Extract the (x, y) coordinate from the center of the cell holding the provided text.  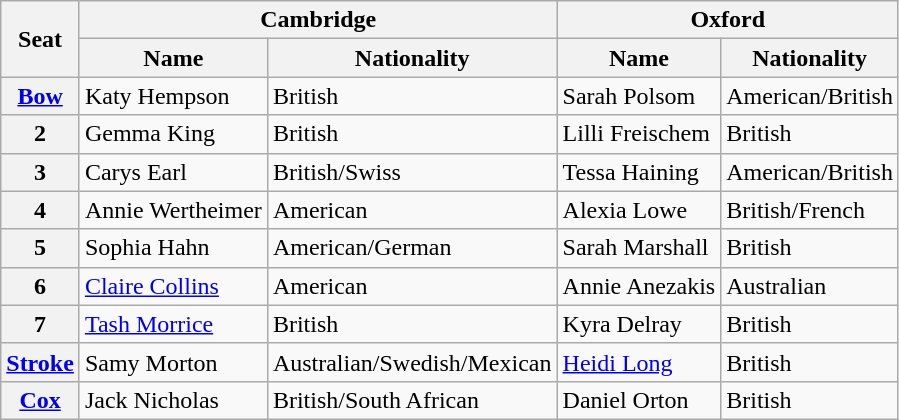
British/Swiss (412, 172)
5 (40, 248)
Stroke (40, 362)
Sophia Hahn (173, 248)
Annie Wertheimer (173, 210)
British/French (810, 210)
4 (40, 210)
Tash Morrice (173, 324)
Cambridge (318, 20)
Gemma King (173, 134)
British/South African (412, 400)
Carys Earl (173, 172)
6 (40, 286)
3 (40, 172)
7 (40, 324)
Sarah Marshall (639, 248)
Sarah Polsom (639, 96)
Seat (40, 39)
Samy Morton (173, 362)
Annie Anezakis (639, 286)
Alexia Lowe (639, 210)
Kyra Delray (639, 324)
Katy Hempson (173, 96)
Daniel Orton (639, 400)
Australian/Swedish/Mexican (412, 362)
Bow (40, 96)
Lilli Freischem (639, 134)
Cox (40, 400)
2 (40, 134)
Australian (810, 286)
Heidi Long (639, 362)
American/German (412, 248)
Claire Collins (173, 286)
Jack Nicholas (173, 400)
Oxford (728, 20)
Tessa Haining (639, 172)
